Provide the [x, y] coordinate of the cell's center where the given text is located.  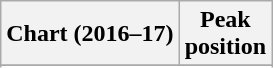
Chart (2016–17) [90, 34]
Peakposition [225, 34]
